Return [X, Y] of the center of cell containing provided text 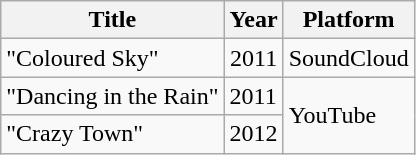
Platform [348, 20]
Year [254, 20]
SoundCloud [348, 58]
"Crazy Town" [112, 134]
2012 [254, 134]
"Coloured Sky" [112, 58]
"Dancing in the Rain" [112, 96]
Title [112, 20]
YouTube [348, 115]
